Return the (x, y) coordinate for the center point of the cell that contains the specified text.  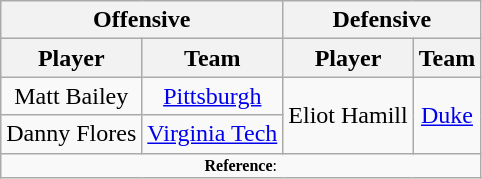
Defensive (382, 20)
Eliot Hamill (348, 115)
Pittsburgh (212, 96)
Danny Flores (72, 134)
Reference: (241, 165)
Matt Bailey (72, 96)
Virginia Tech (212, 134)
Duke (447, 115)
Offensive (142, 20)
